Return (X, Y) of the center of cell containing provided text 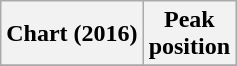
Peak position (189, 34)
Chart (2016) (72, 34)
